Provide the [x, y] coordinate of the cell's center where the given text is located.  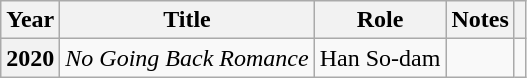
2020 [30, 58]
Year [30, 20]
Role [380, 20]
Title [187, 20]
No Going Back Romance [187, 58]
Han So-dam [380, 58]
Notes [480, 20]
